Search for the cell housing the specified text and yield its (x, y) center coordinate. 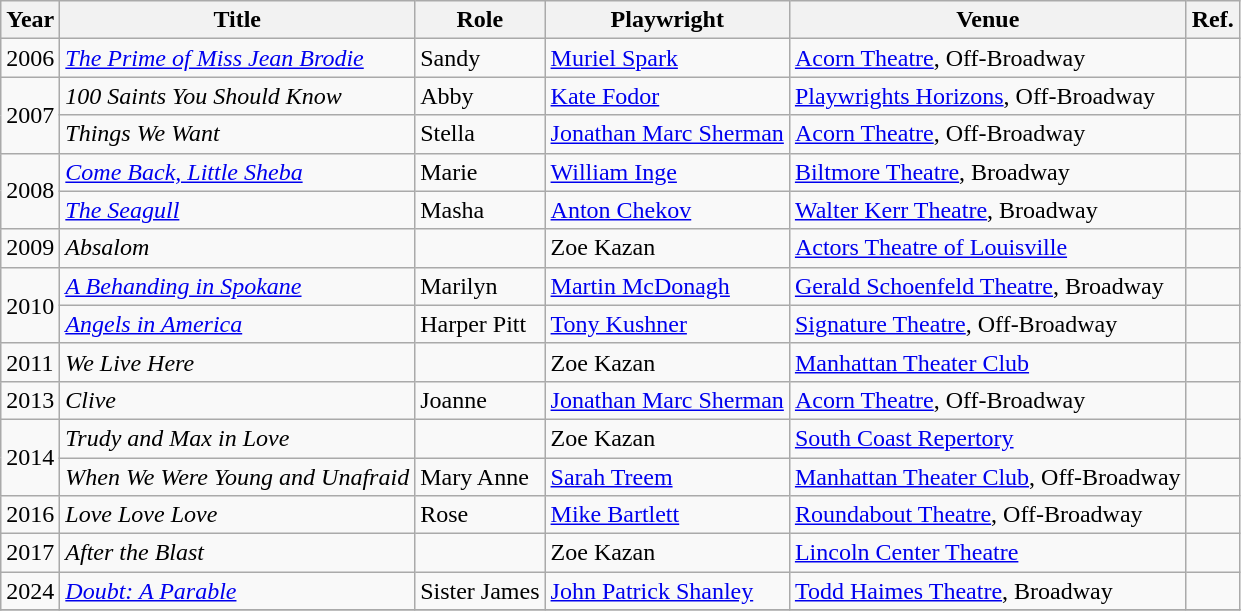
Playwright (667, 20)
Walter Kerr Theatre, Broadway (988, 210)
Mary Anne (480, 477)
Role (480, 20)
Anton Chekov (667, 210)
Year (30, 20)
Sister James (480, 591)
Manhattan Theater Club (988, 362)
Masha (480, 210)
Come Back, Little Sheba (238, 172)
2010 (30, 305)
William Inge (667, 172)
Doubt: A Parable (238, 591)
Signature Theatre, Off-Broadway (988, 324)
Sandy (480, 58)
The Seagull (238, 210)
Gerald Schoenfeld Theatre, Broadway (988, 286)
Marilyn (480, 286)
Joanne (480, 400)
Things We Want (238, 134)
Tony Kushner (667, 324)
Angels in America (238, 324)
Actors Theatre of Louisville (988, 248)
Title (238, 20)
2008 (30, 191)
When We Were Young and Unafraid (238, 477)
2007 (30, 115)
Roundabout Theatre, Off-Broadway (988, 515)
2013 (30, 400)
Muriel Spark (667, 58)
2016 (30, 515)
Abby (480, 96)
Sarah Treem (667, 477)
We Live Here (238, 362)
Harper Pitt (480, 324)
Mike Bartlett (667, 515)
Kate Fodor (667, 96)
Venue (988, 20)
Biltmore Theatre, Broadway (988, 172)
A Behanding in Spokane (238, 286)
Absalom (238, 248)
Martin McDonagh (667, 286)
Lincoln Center Theatre (988, 553)
2006 (30, 58)
The Prime of Miss Jean Brodie (238, 58)
Clive (238, 400)
Rose (480, 515)
Playwrights Horizons, Off-Broadway (988, 96)
2017 (30, 553)
Manhattan Theater Club, Off-Broadway (988, 477)
Todd Haimes Theatre, Broadway (988, 591)
Stella (480, 134)
After the Blast (238, 553)
Love Love Love (238, 515)
2009 (30, 248)
Trudy and Max in Love (238, 438)
Marie (480, 172)
2011 (30, 362)
2024 (30, 591)
2014 (30, 457)
Ref. (1212, 20)
John Patrick Shanley (667, 591)
South Coast Repertory (988, 438)
100 Saints You Should Know (238, 96)
